Determine the (X, Y) coordinate at the center of the cell enclosing the given text.  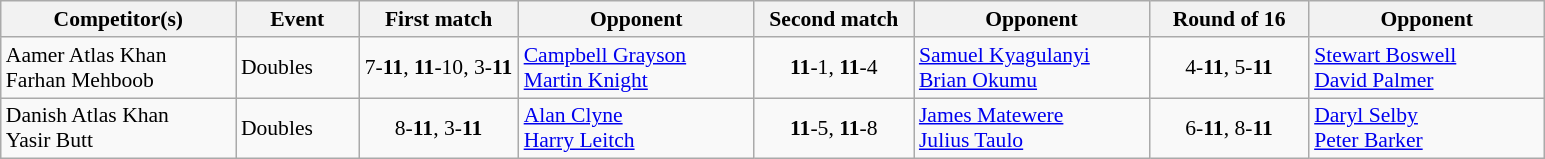
4-11, 5-11 (1229, 68)
Round of 16 (1229, 19)
11-1, 11-4 (834, 68)
11-5, 11-8 (834, 128)
First match (438, 19)
Alan Clyne Harry Leitch (636, 128)
James Matewere Julius Taulo (1032, 128)
8-11, 3-11 (438, 128)
Event (298, 19)
Second match (834, 19)
Stewart Boswell David Palmer (1426, 68)
Campbell Grayson Martin Knight (636, 68)
Samuel Kyagulanyi Brian Okumu (1032, 68)
6-11, 8-11 (1229, 128)
7-11, 11-10, 3-11 (438, 68)
Danish Atlas Khan Yasir Butt (118, 128)
Aamer Atlas Khan Farhan Mehboob (118, 68)
Daryl Selby Peter Barker (1426, 128)
Competitor(s) (118, 19)
